Return the (X, Y) coordinate for the center point of the cell that contains the specified text.  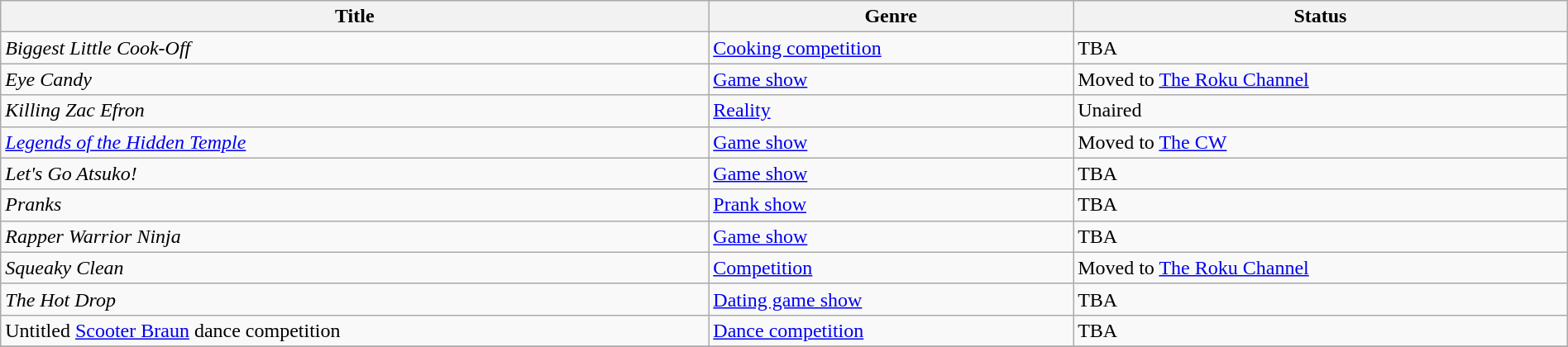
Biggest Little Cook-Off (355, 48)
Prank show (892, 205)
Reality (892, 111)
Killing Zac Efron (355, 111)
Eye Candy (355, 79)
Unaired (1321, 111)
Untitled Scooter Braun dance competition (355, 330)
Let's Go Atsuko! (355, 173)
Dance competition (892, 330)
Competition (892, 268)
Genre (892, 17)
Moved to The CW (1321, 142)
Status (1321, 17)
The Hot Drop (355, 299)
Pranks (355, 205)
Cooking competition (892, 48)
Dating game show (892, 299)
Squeaky Clean (355, 268)
Rapper Warrior Ninja (355, 236)
Legends of the Hidden Temple (355, 142)
Title (355, 17)
